Return (x, y) of the center of cell containing provided text 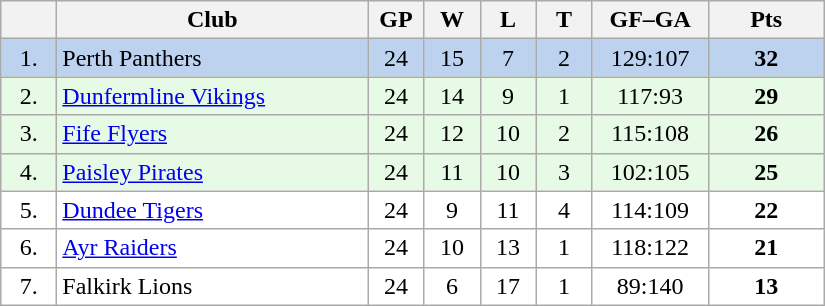
117:93 (650, 96)
129:107 (650, 58)
25 (766, 172)
3 (564, 172)
L (508, 20)
14 (452, 96)
6 (452, 286)
32 (766, 58)
Dundee Tigers (212, 210)
GF–GA (650, 20)
4 (564, 210)
Falkirk Lions (212, 286)
7 (508, 58)
2. (29, 96)
17 (508, 286)
T (564, 20)
Dunfermline Vikings (212, 96)
102:105 (650, 172)
26 (766, 134)
5. (29, 210)
29 (766, 96)
114:109 (650, 210)
Perth Panthers (212, 58)
3. (29, 134)
115:108 (650, 134)
4. (29, 172)
Fife Flyers (212, 134)
Ayr Raiders (212, 248)
21 (766, 248)
12 (452, 134)
6. (29, 248)
22 (766, 210)
Paisley Pirates (212, 172)
Pts (766, 20)
118:122 (650, 248)
GP (396, 20)
Club (212, 20)
7. (29, 286)
W (452, 20)
1. (29, 58)
89:140 (650, 286)
15 (452, 58)
